Return the (x, y) coordinate for the center point of the cell that contains the specified text.  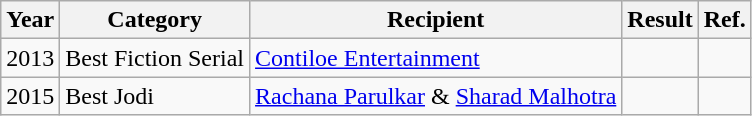
Best Fiction Serial (155, 58)
2013 (30, 58)
Recipient (436, 20)
Result (660, 20)
Category (155, 20)
Best Jodi (155, 96)
Contiloe Entertainment (436, 58)
Rachana Parulkar & Sharad Malhotra (436, 96)
Year (30, 20)
2015 (30, 96)
Ref. (724, 20)
